Scan for the cell matching the given text and deliver its [x, y] coordinate at center. 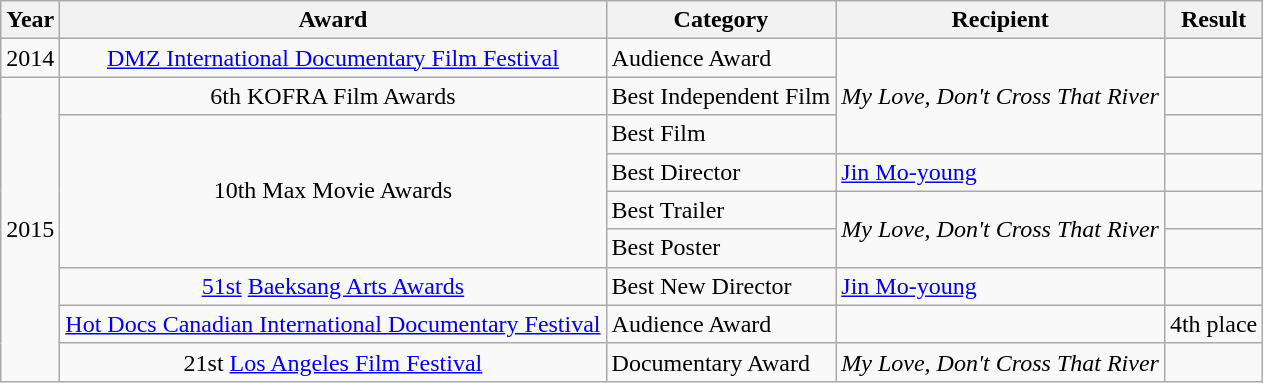
Best Poster [721, 248]
10th Max Movie Awards [333, 191]
2015 [30, 229]
21st Los Angeles Film Festival [333, 362]
Year [30, 20]
6th KOFRA Film Awards [333, 96]
Category [721, 20]
Best Trailer [721, 210]
51st Baeksang Arts Awards [333, 286]
DMZ International Documentary Film Festival [333, 58]
Best Independent Film [721, 96]
4th place [1213, 324]
Award [333, 20]
Best New Director [721, 286]
Result [1213, 20]
Best Film [721, 134]
Hot Docs Canadian International Documentary Festival [333, 324]
Documentary Award [721, 362]
Recipient [1000, 20]
Best Director [721, 172]
2014 [30, 58]
